For the text-containing cell, return its midpoint in (x, y) coordinate format. 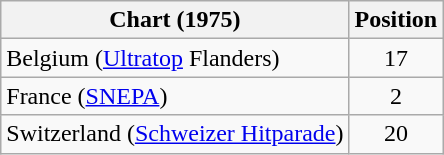
Position (396, 20)
2 (396, 96)
17 (396, 58)
20 (396, 134)
Switzerland (Schweizer Hitparade) (175, 134)
Belgium (Ultratop Flanders) (175, 58)
Chart (1975) (175, 20)
France (SNEPA) (175, 96)
